From the cell containing the given text, extract its center point as [x, y] coordinate. 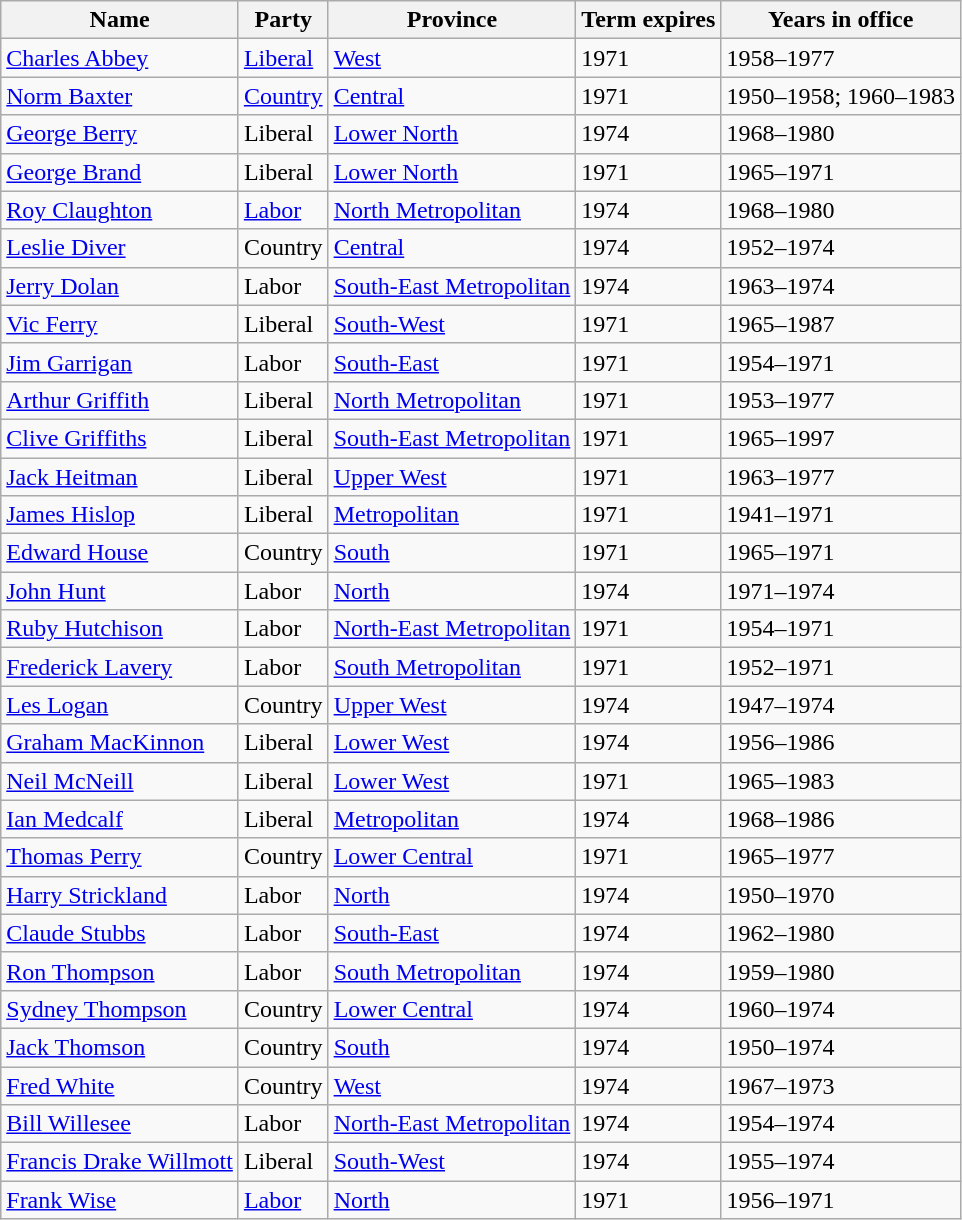
1960–1974 [841, 1009]
1963–1977 [841, 477]
Leslie Diver [120, 248]
Name [120, 20]
Francis Drake Willmott [120, 1162]
Charles Abbey [120, 58]
Frank Wise [120, 1200]
Edward House [120, 553]
George Brand [120, 172]
John Hunt [120, 591]
1963–1974 [841, 286]
Jack Heitman [120, 477]
1952–1971 [841, 667]
1953–1977 [841, 400]
1965–1983 [841, 781]
Harry Strickland [120, 895]
1955–1974 [841, 1162]
1952–1974 [841, 248]
Ron Thompson [120, 971]
1967–1973 [841, 1085]
Jack Thomson [120, 1047]
Term expires [648, 20]
1947–1974 [841, 705]
Sydney Thompson [120, 1009]
1956–1986 [841, 743]
1950–1974 [841, 1047]
1965–1997 [841, 438]
Years in office [841, 20]
Graham MacKinnon [120, 743]
Neil McNeill [120, 781]
1950–1970 [841, 895]
1950–1958; 1960–1983 [841, 96]
Bill Willesee [120, 1124]
1956–1971 [841, 1200]
Party [283, 20]
Norm Baxter [120, 96]
1968–1986 [841, 819]
Roy Claughton [120, 210]
1965–1977 [841, 857]
1959–1980 [841, 971]
Ian Medcalf [120, 819]
1962–1980 [841, 933]
Frederick Lavery [120, 667]
1965–1987 [841, 324]
Jerry Dolan [120, 286]
Ruby Hutchison [120, 629]
Arthur Griffith [120, 400]
James Hislop [120, 515]
1958–1977 [841, 58]
Les Logan [120, 705]
1954–1974 [841, 1124]
1941–1971 [841, 515]
Thomas Perry [120, 857]
Vic Ferry [120, 324]
Clive Griffiths [120, 438]
Fred White [120, 1085]
George Berry [120, 134]
Jim Garrigan [120, 362]
Claude Stubbs [120, 933]
1971–1974 [841, 591]
Province [452, 20]
